Search for the cell housing the specified text and yield its [x, y] center coordinate. 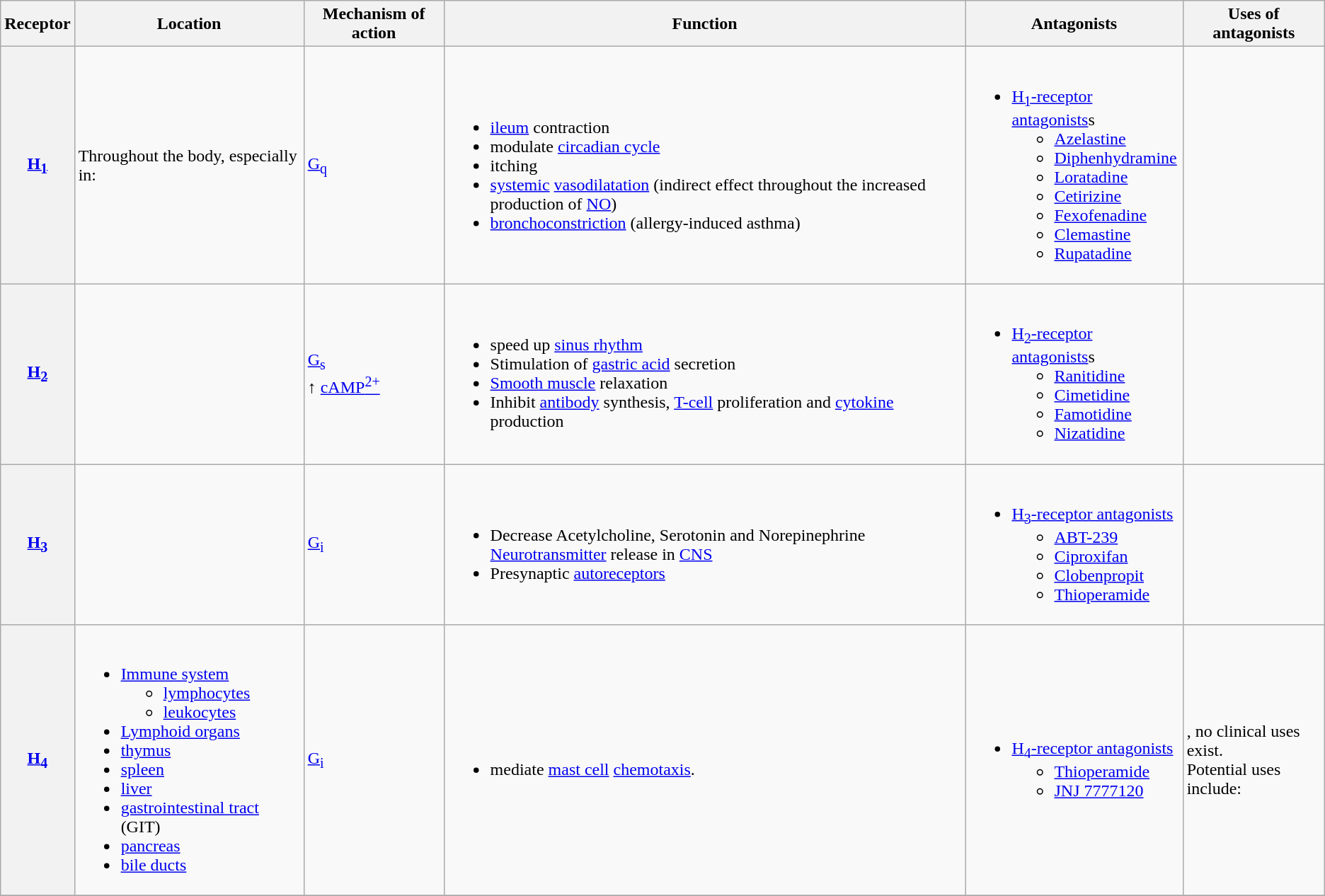
Uses of antagonists [1254, 24]
H3-receptor antagonistsABT-239CiproxifanClobenpropitThioperamide [1074, 545]
mediate mast cell chemotaxis. [705, 760]
H2-receptor antagonistssRanitidineCimetidineFamotidineNizatidine [1074, 374]
H4-receptor antagonistsThioperamideJNJ 7777120 [1074, 760]
H3 [38, 545]
H2 [38, 374]
H4 [38, 760]
Gq [374, 166]
Throughout the body, especially in: [189, 166]
Receptor [38, 24]
Immune systemlymphocytesleukocytesLymphoid organsthymusspleenlivergastrointestinal tract (GIT)pancreasbile ducts [189, 760]
Function [705, 24]
Decrease Acetylcholine, Serotonin and Norepinephrine Neurotransmitter release in CNSPresynaptic autoreceptors [705, 545]
, no clinical uses exist.Potential uses include: [1254, 760]
H1 [38, 166]
Gs ↑ cAMP2+ [374, 374]
Location [189, 24]
Antagonists [1074, 24]
Mechanism of action [374, 24]
H1-receptor antagonistssAzelastineDiphenhydramineLoratadineCetirizineFexofenadineClemastineRupatadine [1074, 166]
